Pinpoint the cell where the given text exists, returning its [X, Y] midpoint coordinate. 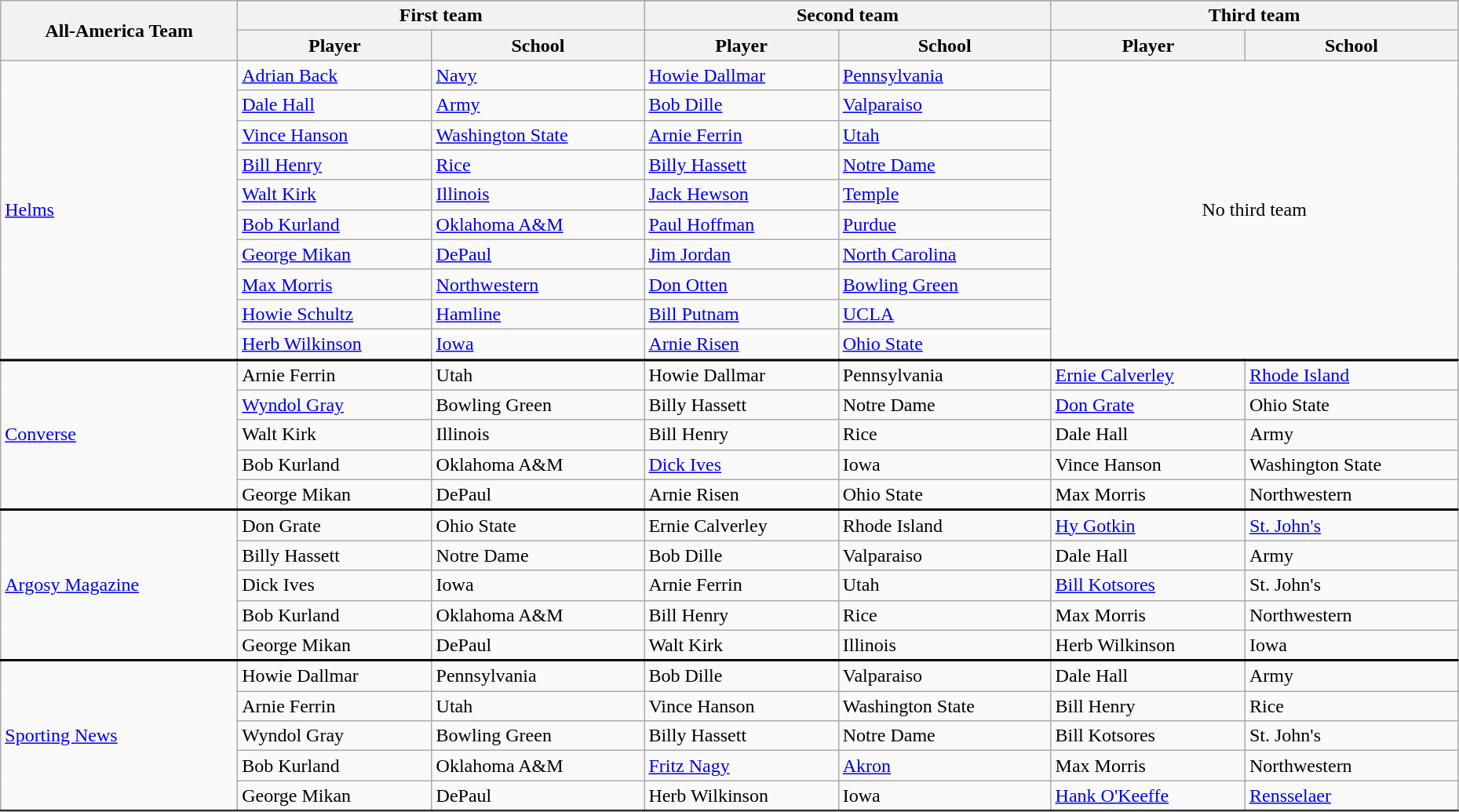
Hy Gotkin [1147, 526]
Jim Jordan [741, 254]
Temple [945, 195]
Purdue [945, 224]
Fritz Nagy [741, 766]
First team [441, 16]
Howie Schultz [334, 314]
Hank O'Keeffe [1147, 796]
Akron [945, 766]
Helms [119, 210]
Rensselaer [1351, 796]
Paul Hoffman [741, 224]
Hamline [538, 314]
Third team [1254, 16]
Converse [119, 435]
Adrian Back [334, 75]
Jack Hewson [741, 195]
Second team [848, 16]
North Carolina [945, 254]
Navy [538, 75]
UCLA [945, 314]
No third team [1254, 210]
Sporting News [119, 736]
Don Otten [741, 284]
Argosy Magazine [119, 585]
All-America Team [119, 31]
Bill Putnam [741, 314]
